Detect which cell encompasses the target text, then output its [x, y] center coordinate. 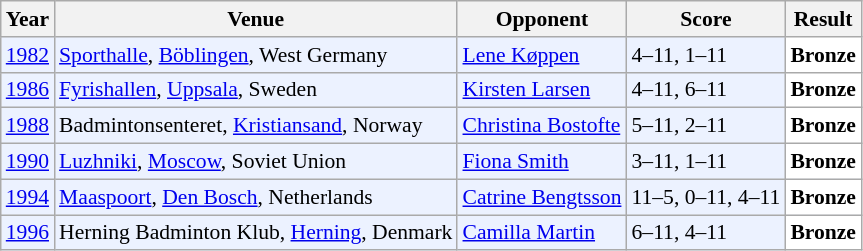
Camilla Martin [542, 233]
Opponent [542, 19]
6–11, 4–11 [706, 233]
Score [706, 19]
Kirsten Larsen [542, 90]
Lene Køppen [542, 55]
1996 [28, 233]
Year [28, 19]
4–11, 1–11 [706, 55]
1982 [28, 55]
1990 [28, 162]
1994 [28, 197]
Sporthalle, Böblingen, West Germany [256, 55]
4–11, 6–11 [706, 90]
Christina Bostofte [542, 126]
Maaspoort, Den Bosch, Netherlands [256, 197]
3–11, 1–11 [706, 162]
Fiona Smith [542, 162]
Badmintonsenteret, Kristiansand, Norway [256, 126]
11–5, 0–11, 4–11 [706, 197]
Herning Badminton Klub, Herning, Denmark [256, 233]
Luzhniki, Moscow, Soviet Union [256, 162]
Catrine Bengtsson [542, 197]
Venue [256, 19]
1986 [28, 90]
5–11, 2–11 [706, 126]
Result [823, 19]
1988 [28, 126]
Fyrishallen, Uppsala, Sweden [256, 90]
